Find where the given text appears and provide that cell's center as [x, y] coordinate. 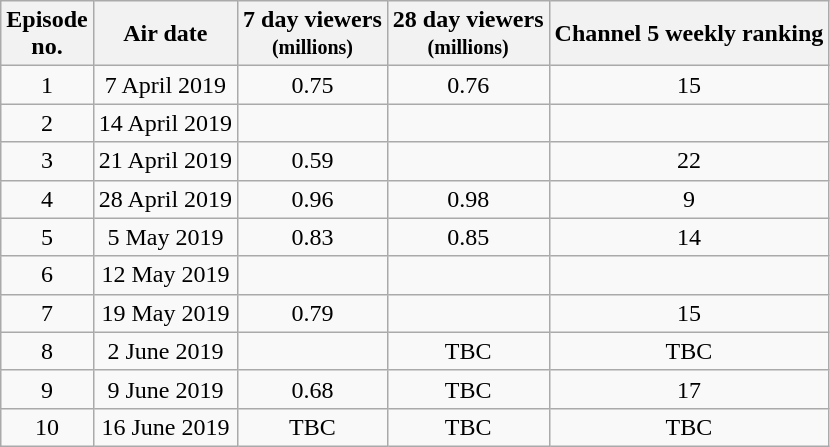
5 [47, 237]
5 May 2019 [165, 237]
0.85 [468, 237]
Air date [165, 34]
0.83 [313, 237]
21 April 2019 [165, 161]
28 April 2019 [165, 199]
0.59 [313, 161]
2 June 2019 [165, 351]
1 [47, 85]
7 day viewers(millions) [313, 34]
28 day viewers(millions) [468, 34]
7 April 2019 [165, 85]
14 [689, 237]
0.98 [468, 199]
22 [689, 161]
12 May 2019 [165, 275]
4 [47, 199]
0.68 [313, 389]
0.75 [313, 85]
0.79 [313, 313]
Episodeno. [47, 34]
14 April 2019 [165, 123]
6 [47, 275]
Channel 5 weekly ranking [689, 34]
8 [47, 351]
7 [47, 313]
3 [47, 161]
10 [47, 427]
16 June 2019 [165, 427]
19 May 2019 [165, 313]
17 [689, 389]
0.76 [468, 85]
0.96 [313, 199]
9 June 2019 [165, 389]
2 [47, 123]
